Output the [x, y] coordinate of the center of the cell containing the given text.  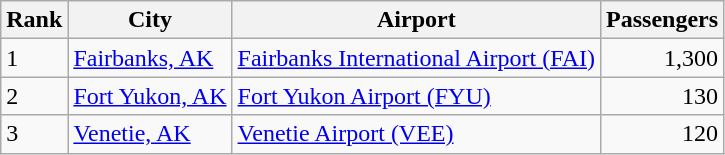
Airport [416, 20]
Rank [34, 20]
Venetie, AK [150, 134]
Fort Yukon Airport (FYU) [416, 96]
120 [662, 134]
1 [34, 58]
Fairbanks, AK [150, 58]
1,300 [662, 58]
2 [34, 96]
3 [34, 134]
Venetie Airport (VEE) [416, 134]
City [150, 20]
130 [662, 96]
Passengers [662, 20]
Fort Yukon, AK [150, 96]
Fairbanks International Airport (FAI) [416, 58]
